Determine the (X, Y) coordinate at the center of the cell enclosing the given text.  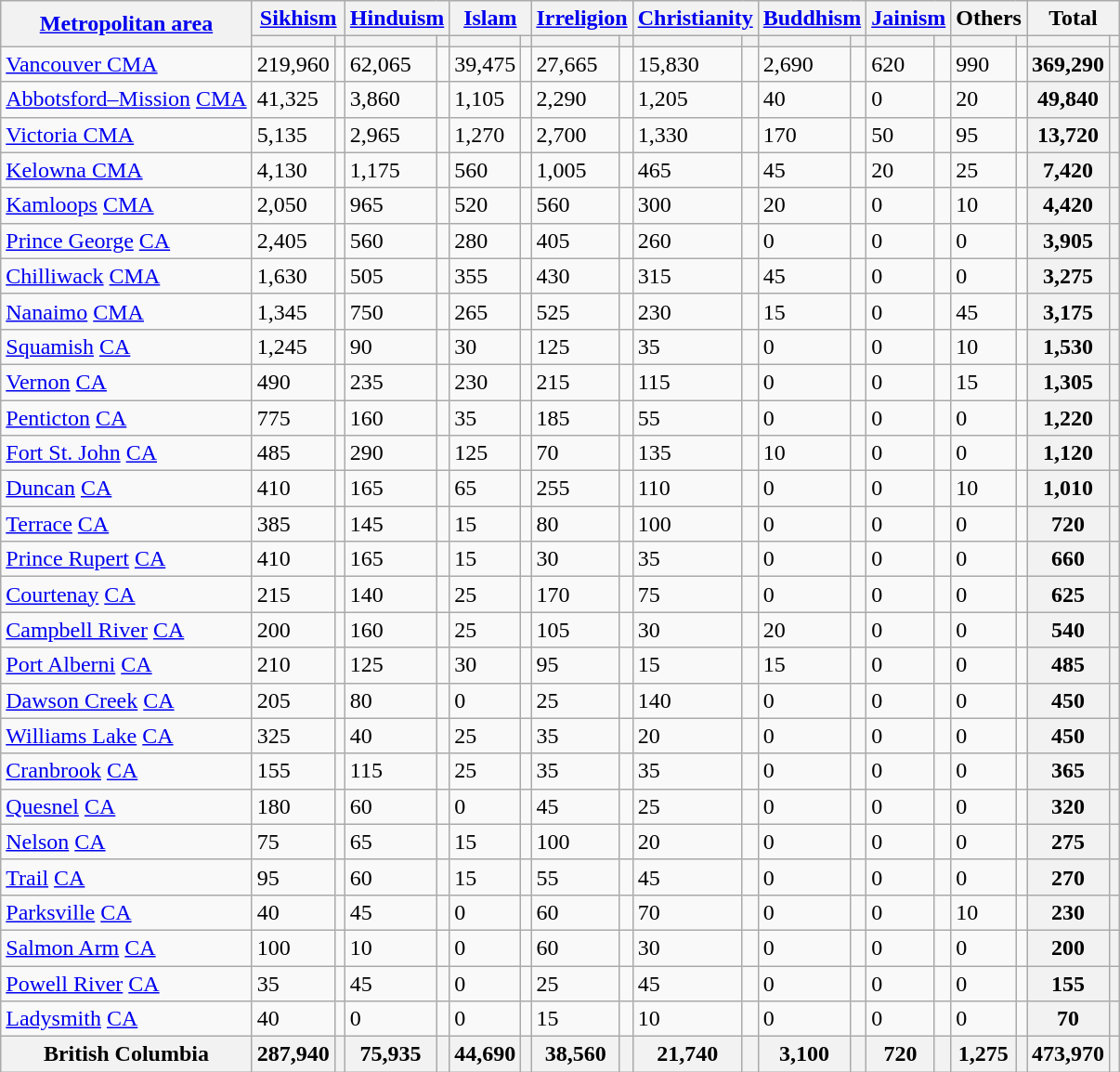
Williams Lake CA (126, 736)
Penticton CA (126, 417)
255 (576, 489)
Total (1074, 19)
3,100 (804, 1054)
369,290 (1068, 64)
Terrace CA (126, 524)
473,970 (1068, 1054)
4,420 (1068, 205)
Others (989, 19)
5,135 (293, 135)
625 (1068, 595)
325 (293, 736)
Kamloops CMA (126, 205)
3,275 (1068, 276)
490 (293, 382)
105 (576, 630)
185 (576, 417)
Dawson Creek CA (126, 700)
290 (390, 453)
Metropolitan area (126, 24)
2,690 (804, 64)
300 (687, 205)
355 (485, 276)
1,120 (1068, 453)
41,325 (293, 99)
Quesnel CA (126, 806)
27,665 (576, 64)
Vancouver CMA (126, 64)
205 (293, 700)
1,005 (576, 170)
775 (293, 417)
1,270 (485, 135)
Kelowna CMA (126, 170)
3,905 (1068, 241)
2,700 (576, 135)
Powell River CA (126, 984)
Cranbrook CA (126, 771)
520 (485, 205)
750 (390, 311)
525 (576, 311)
Christianity (695, 19)
Nelson CA (126, 842)
990 (983, 64)
Victoria CMA (126, 135)
235 (390, 382)
Prince Rupert CA (126, 559)
Port Alberni CA (126, 665)
Squamish CA (126, 346)
Campbell River CA (126, 630)
275 (1068, 842)
2,290 (576, 99)
2,965 (390, 135)
21,740 (687, 1054)
1,530 (1068, 346)
1,205 (687, 99)
280 (485, 241)
39,475 (485, 64)
Buddhism (812, 19)
465 (687, 170)
1,275 (983, 1054)
1,010 (1068, 489)
287,940 (293, 1054)
Salmon Arm CA (126, 948)
Nanaimo CMA (126, 311)
430 (576, 276)
Courtenay CA (126, 595)
3,175 (1068, 311)
2,405 (293, 241)
405 (576, 241)
Prince George CA (126, 241)
4,130 (293, 170)
1,305 (1068, 382)
62,065 (390, 64)
320 (1068, 806)
7,420 (1068, 170)
219,960 (293, 64)
49,840 (1068, 99)
50 (901, 135)
540 (1068, 630)
660 (1068, 559)
265 (485, 311)
2,050 (293, 205)
Hinduism (397, 19)
1,345 (293, 311)
Chilliwack CMA (126, 276)
Trail CA (126, 877)
965 (390, 205)
Islam (490, 19)
1,245 (293, 346)
Vernon CA (126, 382)
44,690 (485, 1054)
Ladysmith CA (126, 1019)
38,560 (576, 1054)
1,330 (687, 135)
3,860 (390, 99)
270 (1068, 877)
Duncan CA (126, 489)
1,220 (1068, 417)
180 (293, 806)
110 (687, 489)
505 (390, 276)
620 (901, 64)
260 (687, 241)
75,935 (390, 1054)
13,720 (1068, 135)
British Columbia (126, 1054)
15,830 (687, 64)
1,630 (293, 276)
Irreligion (581, 19)
210 (293, 665)
315 (687, 276)
1,105 (485, 99)
90 (390, 346)
385 (293, 524)
365 (1068, 771)
1,175 (390, 170)
145 (390, 524)
Jainism (908, 19)
Parksville CA (126, 912)
Sikhism (298, 19)
Abbotsford–Mission CMA (126, 99)
135 (687, 453)
Fort St. John CA (126, 453)
